Determine the [X, Y] coordinate at the center of the cell enclosing the given text.  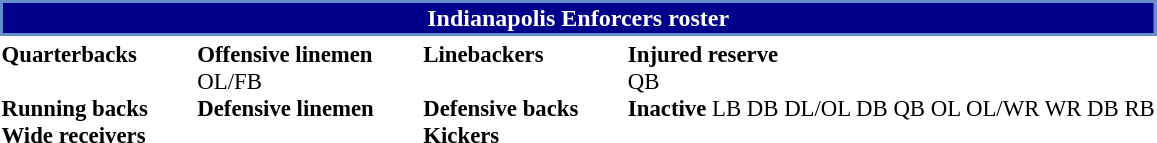
Indianapolis Enforcers roster [578, 18]
